Capture the cell that displays the provided text and extract its [X, Y] central coordinate. 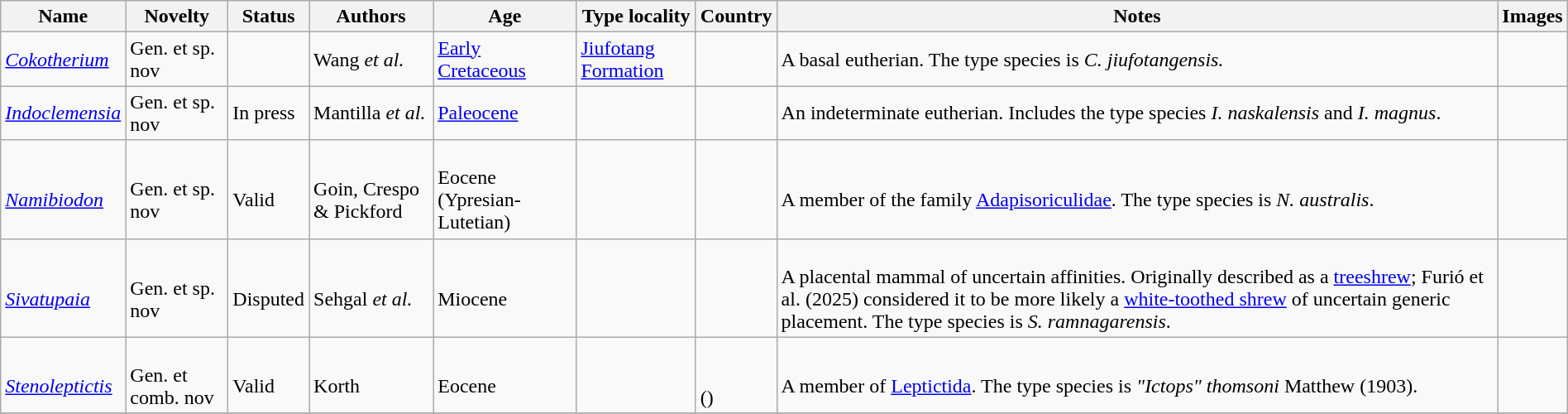
A member of the family Adapisoriculidae. The type species is N. australis. [1137, 189]
Gen. et comb. nov [177, 375]
Age [504, 17]
Namibiodon [63, 189]
A member of Leptictida. The type species is "Ictops" thomsoni Matthew (1903). [1137, 375]
Mantilla et al. [371, 113]
Status [269, 17]
Notes [1137, 17]
Early Cretaceous [504, 60]
Indoclemensia [63, 113]
Eocene [504, 375]
An indeterminate eutherian. Includes the type species I. naskalensis and I. magnus. [1137, 113]
Paleocene [504, 113]
Jiufotang Formation [636, 60]
Korth [371, 375]
In press [269, 113]
Name [63, 17]
Goin, Crespo & Pickford [371, 189]
Disputed [269, 288]
Sehgal et al. [371, 288]
Country [736, 17]
Sivatupaia [63, 288]
Stenoleptictis [63, 375]
Authors [371, 17]
() [736, 375]
Wang et al. [371, 60]
Type locality [636, 17]
A basal eutherian. The type species is C. jiufotangensis. [1137, 60]
Eocene (Ypresian-Lutetian) [504, 189]
Images [1532, 17]
Novelty [177, 17]
Cokotherium [63, 60]
Miocene [504, 288]
